Locate the cell with the specified text and output its [X, Y] center coordinate. 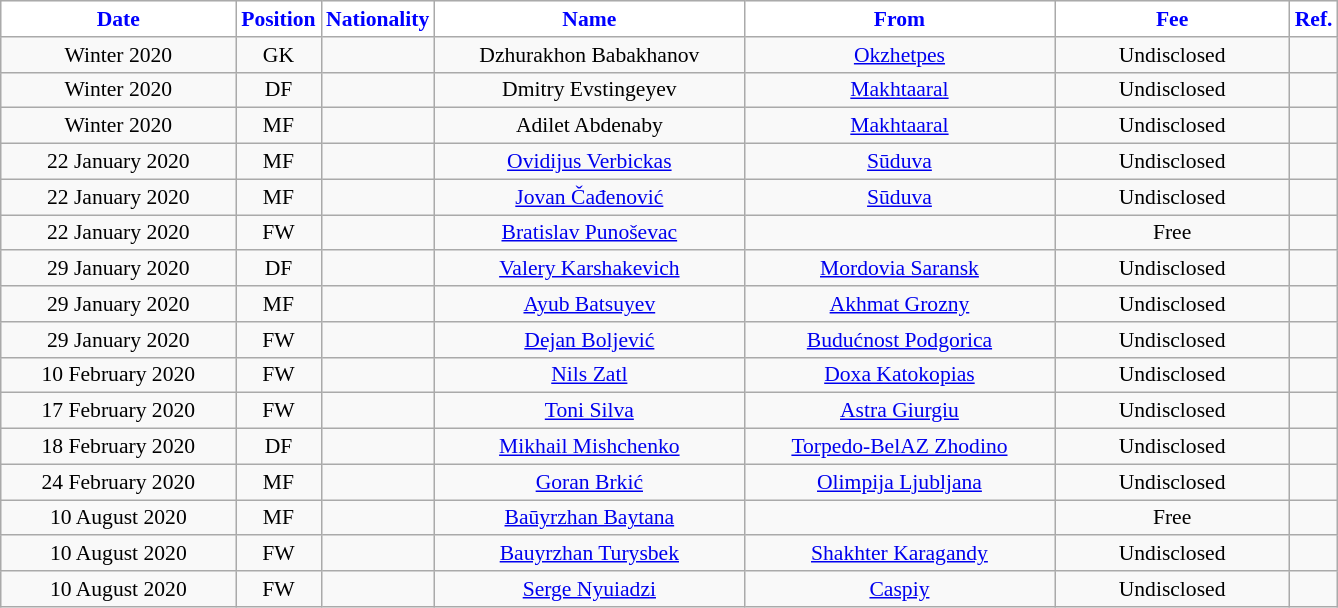
Budućnost Podgorica [899, 340]
Serge Nyuiadzi [589, 589]
Caspiy [899, 589]
Mordovia Saransk [899, 269]
Toni Silva [589, 411]
Olimpija Ljubljana [899, 482]
Dzhurakhon Babakhanov [589, 55]
Dejan Boljević [589, 340]
17 February 2020 [118, 411]
Date [118, 19]
24 February 2020 [118, 482]
Mikhail Mishchenko [589, 447]
GK [278, 55]
Ovidijus Verbickas [589, 162]
Valery Karshakevich [589, 269]
18 February 2020 [118, 447]
Nationality [378, 19]
Torpedo-BelAZ Zhodino [899, 447]
Dmitry Evstingeyev [589, 90]
Bratislav Punoševac [589, 233]
From [899, 19]
Astra Giurgiu [899, 411]
10 February 2020 [118, 375]
Okzhetpes [899, 55]
Name [589, 19]
Shakhter Karagandy [899, 554]
Ref. [1314, 19]
Fee [1172, 19]
Adilet Abdenaby [589, 126]
Position [278, 19]
Ayub Batsuyev [589, 304]
Baūyrzhan Baytana [589, 518]
Bauyrzhan Turysbek [589, 554]
Doxa Katokopias [899, 375]
Jovan Čađenović [589, 197]
Goran Brkić [589, 482]
Nils Zatl [589, 375]
Akhmat Grozny [899, 304]
